For the text-containing cell, return its midpoint in [X, Y] coordinate format. 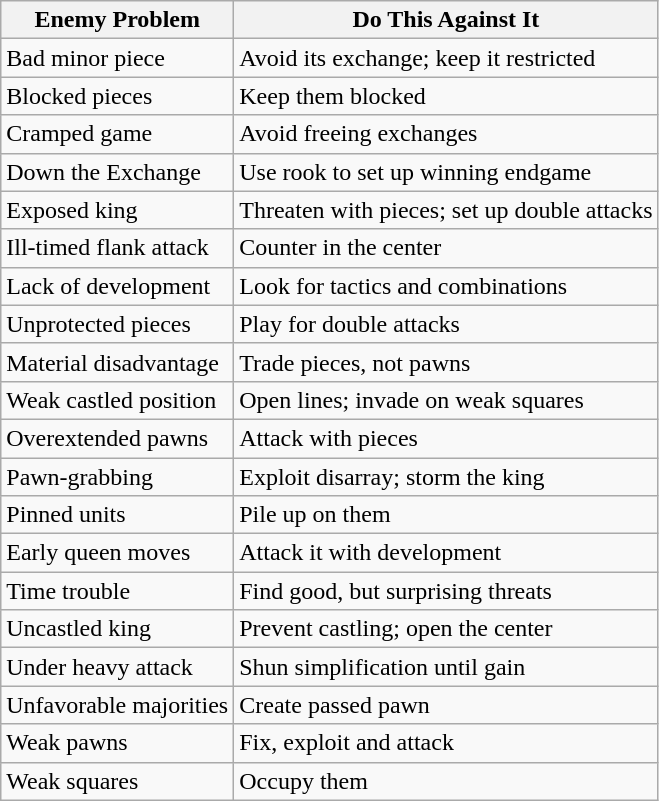
Prevent castling; open the center [446, 629]
Fix, exploit and attack [446, 743]
Unprotected pieces [118, 324]
Pinned units [118, 515]
Attack it with development [446, 553]
Occupy them [446, 781]
Early queen moves [118, 553]
Under heavy attack [118, 667]
Blocked pieces [118, 96]
Avoid freeing exchanges [446, 134]
Weak castled position [118, 400]
Weak pawns [118, 743]
Use rook to set up winning endgame [446, 172]
Shun simplification until gain [446, 667]
Avoid its exchange; keep it restricted [446, 58]
Material disadvantage [118, 362]
Weak squares [118, 781]
Open lines; invade on weak squares [446, 400]
Pile up on them [446, 515]
Time trouble [118, 591]
Keep them blocked [446, 96]
Enemy Problem [118, 20]
Cramped game [118, 134]
Threaten with pieces; set up double attacks [446, 210]
Attack with pieces [446, 438]
Trade pieces, not pawns [446, 362]
Unfavorable majorities [118, 705]
Bad minor piece [118, 58]
Find good, but surprising threats [446, 591]
Uncastled king [118, 629]
Overextended pawns [118, 438]
Look for tactics and combinations [446, 286]
Exploit disarray; storm the king [446, 477]
Lack of development [118, 286]
Create passed pawn [446, 705]
Pawn-grabbing [118, 477]
Ill-timed flank attack [118, 248]
Do This Against It [446, 20]
Play for double attacks [446, 324]
Counter in the center [446, 248]
Exposed king [118, 210]
Down the Exchange [118, 172]
